Extract the [x, y] coordinate from the center of the cell holding the provided text.  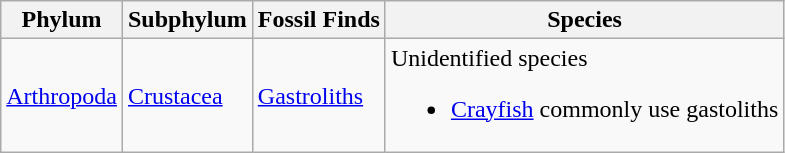
Arthropoda [62, 96]
Unidentified speciesCrayfish commonly use gastoliths [584, 96]
Fossil Finds [318, 20]
Species [584, 20]
Gastroliths [318, 96]
Subphylum [187, 20]
Phylum [62, 20]
Crustacea [187, 96]
